Pinpoint the cell where the given text exists, returning its [x, y] midpoint coordinate. 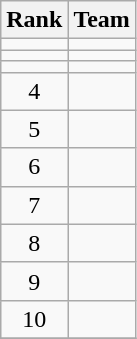
10 [34, 319]
9 [34, 281]
Rank [34, 20]
4 [34, 91]
8 [34, 243]
5 [34, 129]
Team [102, 20]
6 [34, 167]
7 [34, 205]
